Extract the [X, Y] coordinate from the center of the cell holding the provided text.  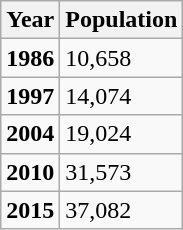
1986 [30, 58]
2004 [30, 134]
Population [122, 20]
19,024 [122, 134]
14,074 [122, 96]
10,658 [122, 58]
2010 [30, 172]
37,082 [122, 210]
31,573 [122, 172]
1997 [30, 96]
Year [30, 20]
2015 [30, 210]
